Scan for the cell matching the given text and deliver its (X, Y) coordinate at center. 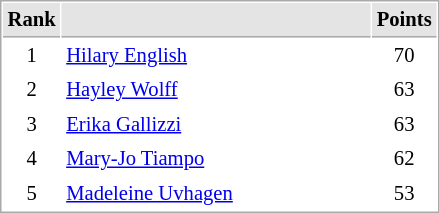
4 (32, 158)
2 (32, 90)
62 (404, 158)
5 (32, 194)
Mary-Jo Tiampo (216, 158)
70 (404, 56)
Madeleine Uvhagen (216, 194)
53 (404, 194)
Erika Gallizzi (216, 124)
Hayley Wolff (216, 90)
Rank (32, 20)
1 (32, 56)
3 (32, 124)
Points (404, 20)
Hilary English (216, 56)
